Locate the cell with the specified text and output its [x, y] center coordinate. 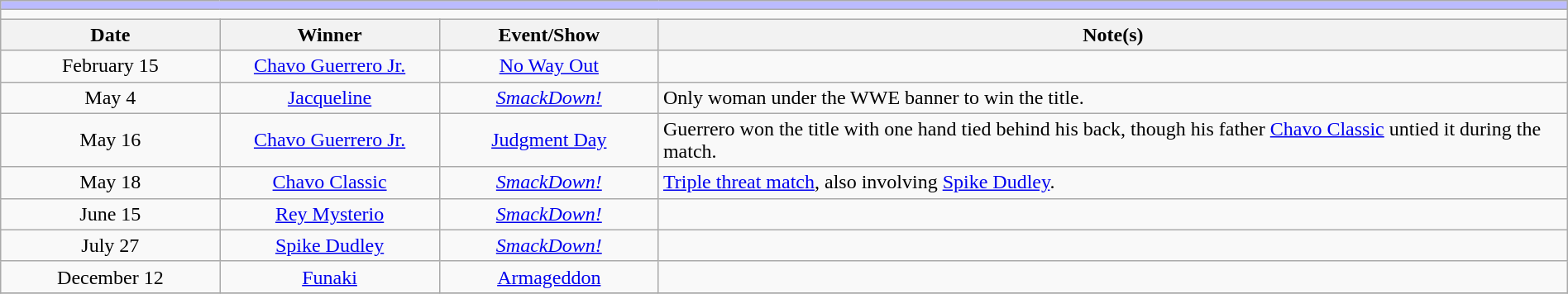
Winner [329, 35]
December 12 [111, 277]
Note(s) [1113, 35]
Armageddon [549, 277]
Spike Dudley [329, 245]
Chavo Classic [329, 183]
May 16 [111, 140]
Guerrero won the title with one hand tied behind his back, though his father Chavo Classic untied it during the match. [1113, 140]
No Way Out [549, 66]
July 27 [111, 245]
Triple threat match, also involving Spike Dudley. [1113, 183]
Funaki [329, 277]
Judgment Day [549, 140]
Rey Mysterio [329, 214]
Jacqueline [329, 97]
June 15 [111, 214]
Event/Show [549, 35]
Date [111, 35]
May 18 [111, 183]
Only woman under the WWE banner to win the title. [1113, 97]
February 15 [111, 66]
May 4 [111, 97]
